Pinpoint the cell where the given text exists, returning its (x, y) midpoint coordinate. 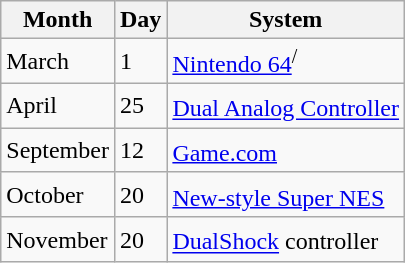
April (58, 106)
DualShock controller (286, 240)
1 (140, 62)
September (58, 150)
March (58, 62)
New-style Super NES (286, 194)
Nintendo 64/ (286, 62)
November (58, 240)
12 (140, 150)
Day (140, 20)
25 (140, 106)
Game.com (286, 150)
System (286, 20)
Month (58, 20)
October (58, 194)
Dual Analog Controller (286, 106)
